Return the (x, y) coordinate for the center point of the cell that contains the specified text.  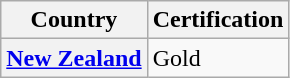
Gold (218, 58)
Country (74, 20)
New Zealand (74, 58)
Certification (218, 20)
